Capture the cell that displays the provided text and extract its (x, y) central coordinate. 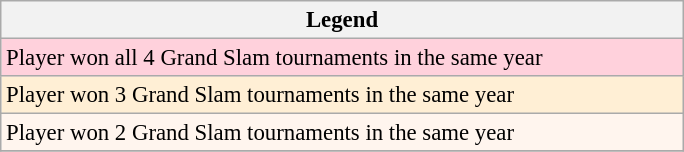
Player won 3 Grand Slam tournaments in the same year (342, 95)
Player won all 4 Grand Slam tournaments in the same year (342, 58)
Legend (342, 20)
Player won 2 Grand Slam tournaments in the same year (342, 133)
